Search for the cell housing the specified text and yield its (x, y) center coordinate. 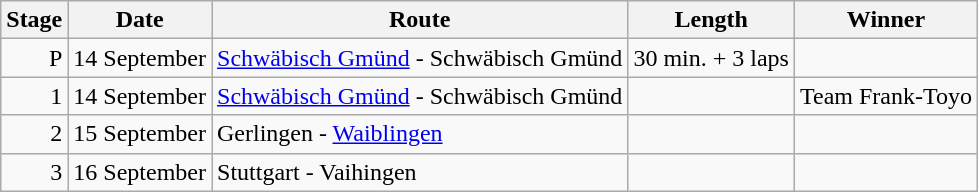
Route (420, 20)
P (34, 58)
1 (34, 96)
Date (140, 20)
30 min. + 3 laps (712, 58)
Stuttgart - Vaihingen (420, 172)
15 September (140, 134)
16 September (140, 172)
Winner (886, 20)
Team Frank-Toyo (886, 96)
3 (34, 172)
2 (34, 134)
Stage (34, 20)
Length (712, 20)
Gerlingen - Waiblingen (420, 134)
